Detect which cell encompasses the target text, then output its [x, y] center coordinate. 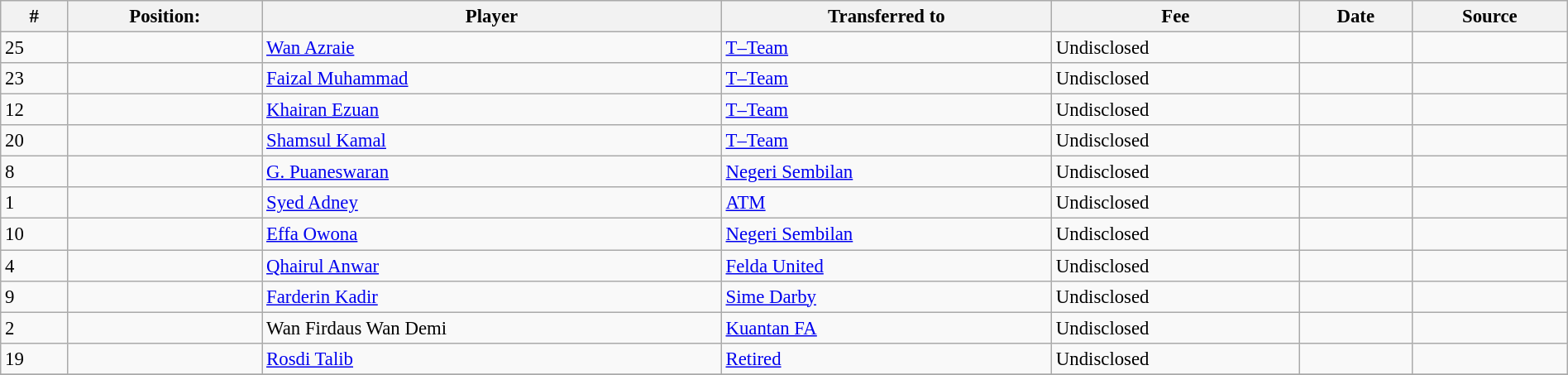
Qhairul Anwar [491, 266]
Farderin Kadir [491, 296]
25 [35, 48]
Source [1489, 17]
ATM [887, 203]
23 [35, 79]
Wan Azraie [491, 48]
10 [35, 234]
2 [35, 328]
Faizal Muhammad [491, 79]
G. Puaneswaran [491, 172]
# [35, 17]
Position: [165, 17]
Kuantan FA [887, 328]
Wan Firdaus Wan Demi [491, 328]
8 [35, 172]
12 [35, 110]
Date [1355, 17]
20 [35, 141]
1 [35, 203]
Syed Adney [491, 203]
Shamsul Kamal [491, 141]
Fee [1176, 17]
19 [35, 358]
Rosdi Talib [491, 358]
Transferred to [887, 17]
Player [491, 17]
9 [35, 296]
Felda United [887, 266]
Retired [887, 358]
Sime Darby [887, 296]
Khairan Ezuan [491, 110]
Effa Owona [491, 234]
4 [35, 266]
